Search for the cell housing the specified text and yield its (X, Y) center coordinate. 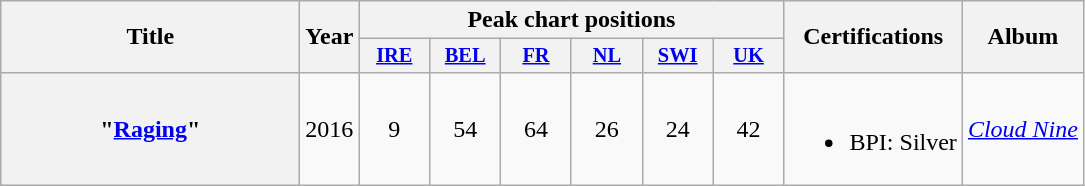
42 (748, 128)
26 (606, 128)
"Raging" (150, 128)
BPI: Silver (873, 128)
Peak chart positions (572, 20)
SWI (678, 56)
Cloud Nine (1022, 128)
Title (150, 37)
NL (606, 56)
54 (466, 128)
24 (678, 128)
2016 (330, 128)
BEL (466, 56)
Album (1022, 37)
UK (748, 56)
64 (536, 128)
IRE (394, 56)
9 (394, 128)
Certifications (873, 37)
FR (536, 56)
Year (330, 37)
